For the text-containing cell, return its midpoint in (X, Y) coordinate format. 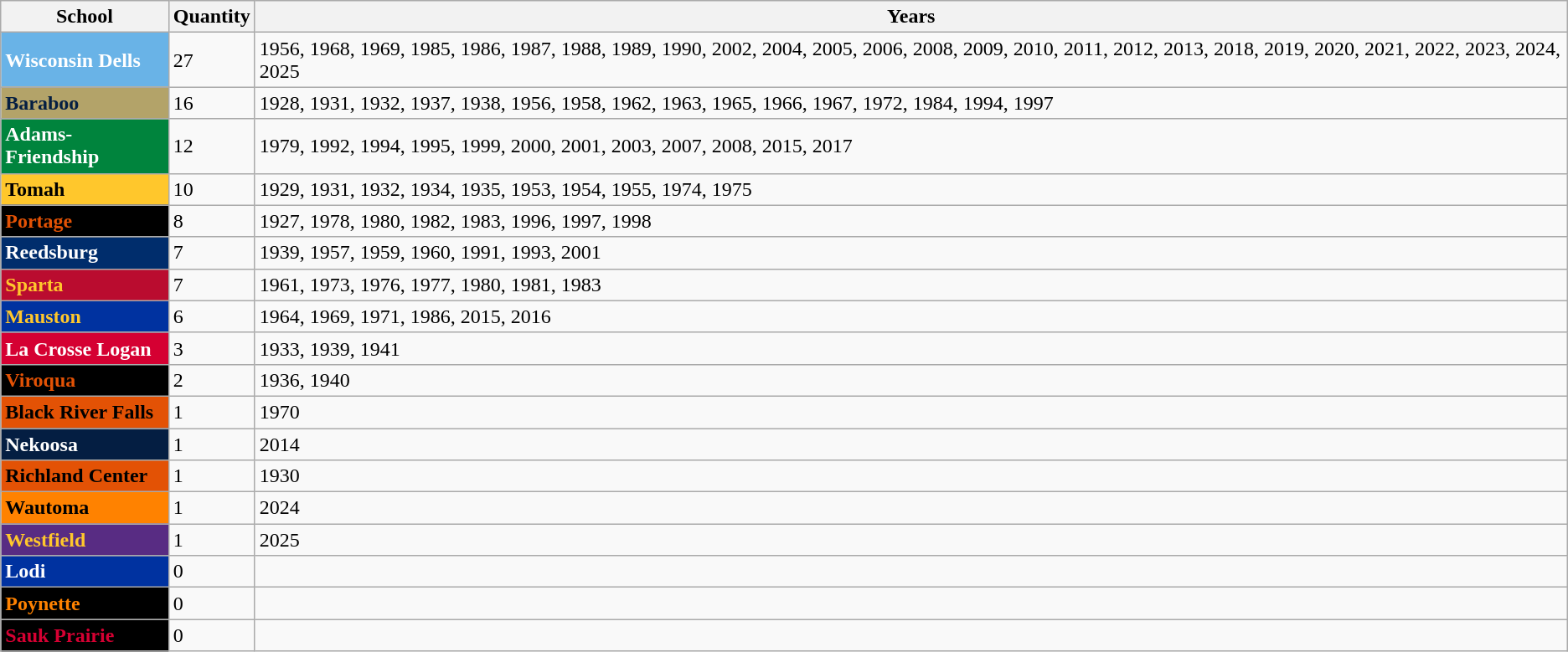
Quantity (211, 17)
Years (911, 17)
Sauk Prairie (85, 635)
2024 (911, 508)
Adams-Friendship (85, 146)
1936, 1940 (911, 380)
Lodi (85, 572)
3 (211, 348)
La Crosse Logan (85, 348)
2025 (911, 540)
1929, 1931, 1932, 1934, 1935, 1953, 1954, 1955, 1974, 1975 (911, 189)
Sparta (85, 285)
1939, 1957, 1959, 1960, 1991, 1993, 2001 (911, 253)
Wautoma (85, 508)
Viroqua (85, 380)
1930 (911, 476)
10 (211, 189)
1927, 1978, 1980, 1982, 1983, 1996, 1997, 1998 (911, 221)
1933, 1939, 1941 (911, 348)
1979, 1992, 1994, 1995, 1999, 2000, 2001, 2003, 2007, 2008, 2015, 2017 (911, 146)
1964, 1969, 1971, 1986, 2015, 2016 (911, 316)
1961, 1973, 1976, 1977, 1980, 1981, 1983 (911, 285)
Reedsburg (85, 253)
Richland Center (85, 476)
1928, 1931, 1932, 1937, 1938, 1956, 1958, 1962, 1963, 1965, 1966, 1967, 1972, 1984, 1994, 1997 (911, 103)
8 (211, 221)
Wisconsin Dells (85, 60)
Tomah (85, 189)
1970 (911, 412)
2 (211, 380)
Poynette (85, 603)
School (85, 17)
2014 (911, 444)
Mauston (85, 316)
Westfield (85, 540)
Baraboo (85, 103)
27 (211, 60)
Portage (85, 221)
6 (211, 316)
12 (211, 146)
16 (211, 103)
Nekoosa (85, 444)
Black River Falls (85, 412)
